From the cell containing the given text, extract its center point as (X, Y) coordinate. 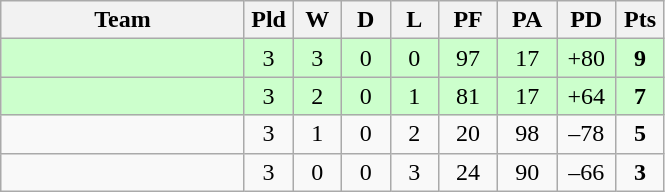
97 (468, 58)
Pld (268, 20)
90 (528, 172)
+80 (586, 58)
+64 (586, 96)
L (414, 20)
24 (468, 172)
20 (468, 134)
PD (586, 20)
98 (528, 134)
PF (468, 20)
Pts (640, 20)
–66 (586, 172)
PA (528, 20)
9 (640, 58)
5 (640, 134)
–78 (586, 134)
Team (123, 20)
81 (468, 96)
7 (640, 96)
W (318, 20)
D (366, 20)
